Find where the given text appears and provide that cell's center as [x, y] coordinate. 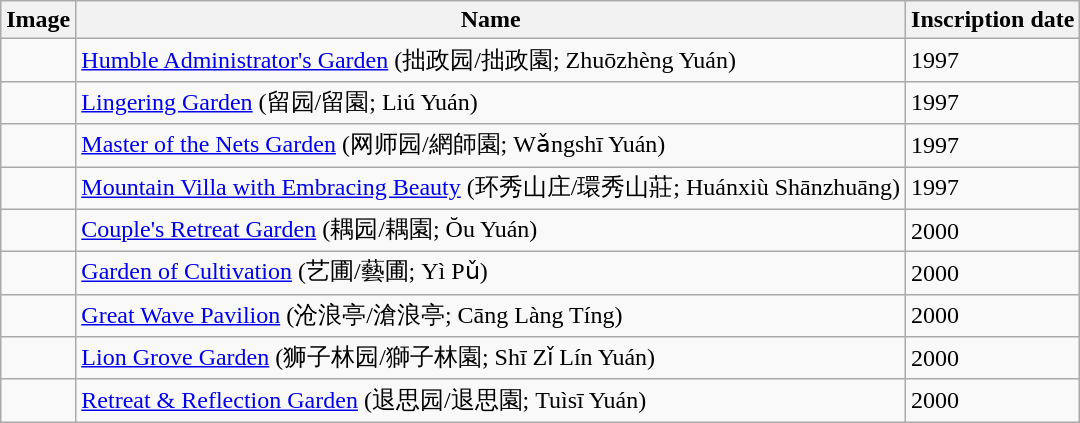
Master of the Nets Garden (网师园/網師園; Wǎngshī Yuán) [491, 146]
Great Wave Pavilion (沧浪亭/滄浪亭; Cāng Làng Tíng) [491, 316]
Image [38, 20]
Name [491, 20]
Garden of Cultivation (艺圃/藝圃; Yì Pǔ) [491, 274]
Inscription date [993, 20]
Couple's Retreat Garden (耦园/耦園; Ŏu Yuán) [491, 230]
Lion Grove Garden (狮子林园/獅子林園; Shī Zǐ Lín Yuán) [491, 358]
Retreat & Reflection Garden (退思园/退思園; Tuìsī Yuán) [491, 400]
Lingering Garden (留园/留園; Liú Yuán) [491, 102]
Mountain Villa with Embracing Beauty (环秀山庄/環秀山莊; Huánxiù Shānzhuāng) [491, 188]
Humble Administrator's Garden (拙政园/拙政園; Zhuōzhèng Yuán) [491, 60]
